From the cell containing the given text, extract its center point as [X, Y] coordinate. 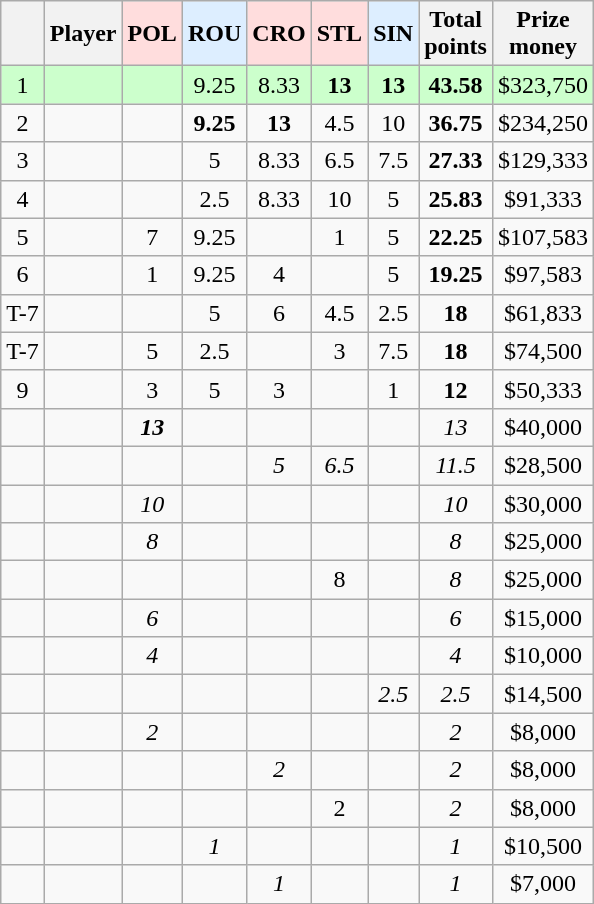
$129,333 [542, 161]
27.33 [456, 161]
CRO [279, 34]
25.83 [456, 199]
$7,000 [542, 884]
STL [339, 34]
7 [152, 237]
22.25 [456, 237]
36.75 [456, 123]
$30,000 [542, 503]
$107,583 [542, 237]
POL [152, 34]
$234,250 [542, 123]
$10,500 [542, 846]
12 [456, 389]
43.58 [456, 85]
$61,833 [542, 313]
Player [83, 34]
$15,000 [542, 618]
$14,500 [542, 694]
SIN [394, 34]
Totalpoints [456, 34]
$50,333 [542, 389]
$28,500 [542, 465]
$323,750 [542, 85]
$74,500 [542, 351]
Prizemoney [542, 34]
$40,000 [542, 427]
$97,583 [542, 275]
ROU [214, 34]
$91,333 [542, 199]
9 [23, 389]
$10,000 [542, 656]
19.25 [456, 275]
11.5 [456, 465]
